Scan for the cell matching the given text and deliver its [x, y] coordinate at center. 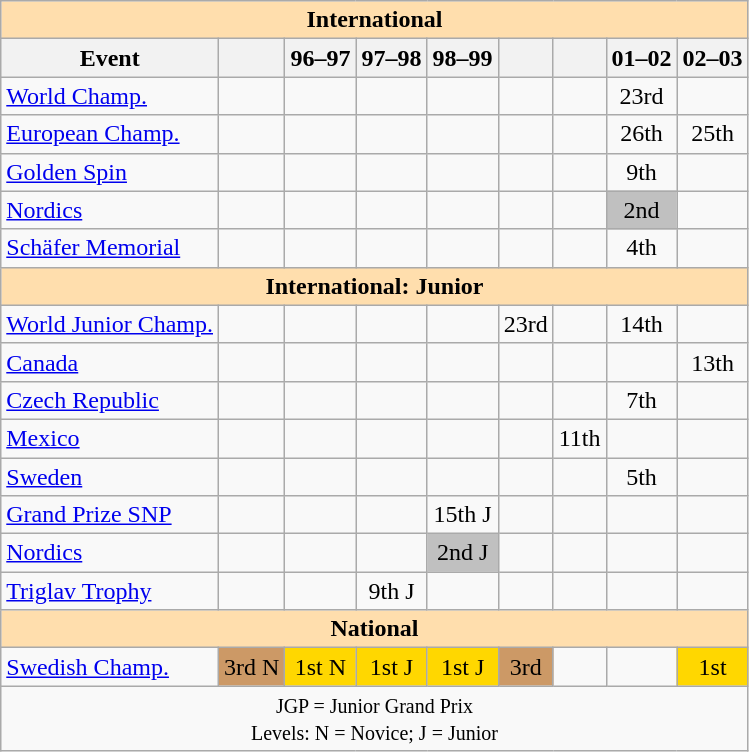
Triglav Trophy [110, 591]
13th [712, 362]
National [374, 629]
3rd [526, 667]
Golden Spin [110, 172]
Grand Prize SNP [110, 515]
9th [642, 172]
Event [110, 58]
World Junior Champ. [110, 324]
02–03 [712, 58]
14th [642, 324]
Sweden [110, 477]
97–98 [392, 58]
9th J [392, 591]
World Champ. [110, 96]
European Champ. [110, 134]
International: Junior [374, 286]
4th [642, 248]
7th [642, 400]
Czech Republic [110, 400]
Schäfer Memorial [110, 248]
1st N [320, 667]
1st [712, 667]
Mexico [110, 438]
15th J [462, 515]
96–97 [320, 58]
2nd [642, 210]
26th [642, 134]
25th [712, 134]
Canada [110, 362]
3rd N [252, 667]
2nd J [462, 553]
98–99 [462, 58]
International [374, 20]
JGP = Junior Grand Prix Levels: N = Novice; J = Junior [374, 718]
01–02 [642, 58]
11th [580, 438]
5th [642, 477]
Swedish Champ. [110, 667]
